Search for the cell housing the specified text and yield its [x, y] center coordinate. 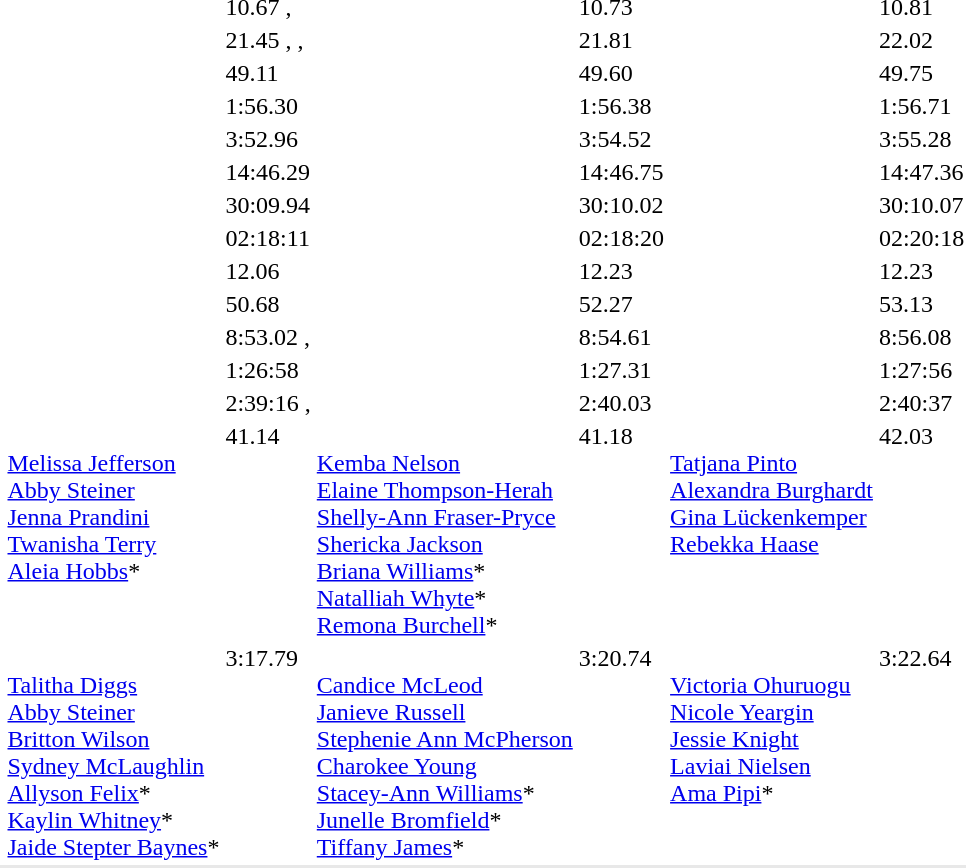
14:47.36 [921, 172]
2:40:37 [921, 403]
1:26:58 [268, 370]
22.02 [921, 40]
49.75 [921, 73]
1:27:56 [921, 370]
8:53.02 , [268, 337]
49.60 [621, 73]
30:09.94 [268, 205]
30:10.07 [921, 205]
02:20:18 [921, 238]
Victoria OhuruoguNicole YearginJessie KnightLaviai NielsenAma Pipi* [772, 752]
50.68 [268, 304]
12.06 [268, 271]
41.14 [268, 530]
1:27.31 [621, 370]
2:40.03 [621, 403]
21.45 , , [268, 40]
Kemba NelsonElaine Thompson-HerahShelly-Ann Fraser-PryceShericka JacksonBriana Williams*Natalliah Whyte*Remona Burchell* [444, 530]
49.11 [268, 73]
02:18:11 [268, 238]
3:54.52 [621, 139]
2:39:16 , [268, 403]
30:10.02 [621, 205]
1:56.38 [621, 106]
42.03 [921, 530]
8:56.08 [921, 337]
41.18 [621, 530]
Talitha DiggsAbby SteinerBritton WilsonSydney McLaughlinAllyson Felix*Kaylin Whitney*Jaide Stepter Baynes* [114, 752]
3:52.96 [268, 139]
3:20.74 [621, 752]
1:56.71 [921, 106]
14:46.75 [621, 172]
8:54.61 [621, 337]
1:56.30 [268, 106]
3:55.28 [921, 139]
Tatjana PintoAlexandra BurghardtGina LückenkemperRebekka Haase [772, 530]
Candice McLeodJanieve RussellStephenie Ann McPhersonCharokee YoungStacey-Ann Williams*Junelle Bromfield*Tiffany James* [444, 752]
Melissa JeffersonAbby SteinerJenna PrandiniTwanisha TerryAleia Hobbs* [114, 530]
52.27 [621, 304]
3:17.79 [268, 752]
02:18:20 [621, 238]
53.13 [921, 304]
21.81 [621, 40]
3:22.64 [921, 752]
14:46.29 [268, 172]
